Identify which cell holds the provided text, then report its (X, Y) central coordinate. 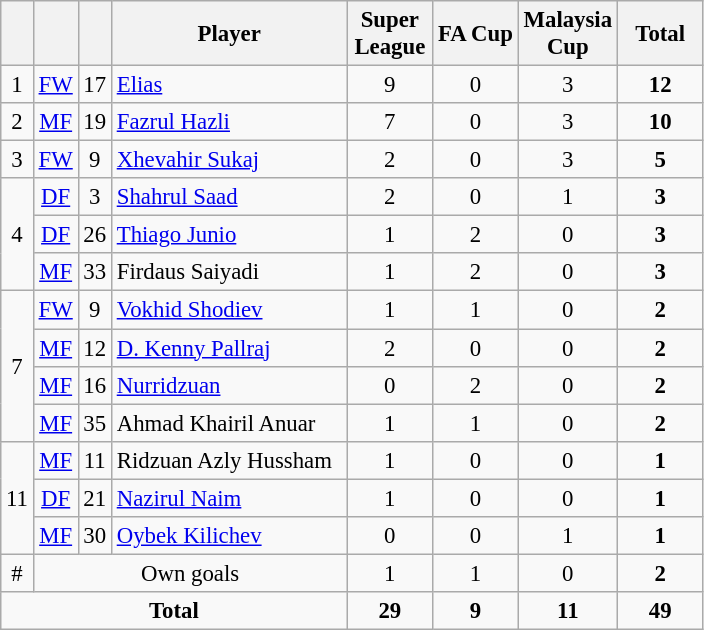
Player (229, 34)
# (18, 573)
Fazrul Hazli (229, 122)
Oybek Kilichev (229, 536)
17 (94, 85)
30 (94, 536)
Shahrul Saad (229, 197)
Malaysia Cup (568, 34)
Ridzuan Azly Hussham (229, 460)
19 (94, 122)
Ahmad Khairil Anuar (229, 423)
Elias (229, 85)
4 (18, 234)
Nurridzuan (229, 385)
10 (660, 122)
Super League (390, 34)
49 (660, 611)
26 (94, 235)
Xhevahir Sukaj (229, 160)
35 (94, 423)
21 (94, 498)
Vokhid Shodiev (229, 310)
FA Cup (476, 34)
Thiago Junio (229, 235)
Nazirul Naim (229, 498)
Firdaus Saiyadi (229, 273)
5 (660, 160)
33 (94, 273)
16 (94, 385)
D. Kenny Pallraj (229, 348)
Own goals (190, 573)
29 (390, 611)
